Scan for the cell matching the given text and deliver its (X, Y) coordinate at center. 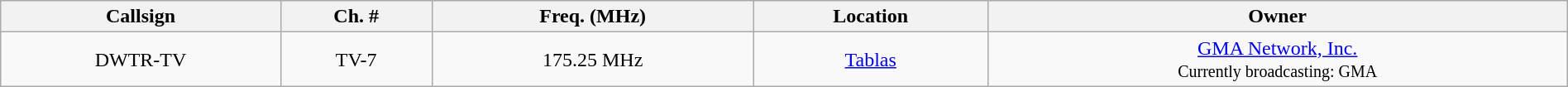
GMA Network, Inc.Currently broadcasting: GMA (1277, 60)
DWTR-TV (141, 60)
Owner (1277, 17)
Callsign (141, 17)
Location (870, 17)
Ch. # (356, 17)
Freq. (MHz) (592, 17)
175.25 MHz (592, 60)
TV-7 (356, 60)
Tablas (870, 60)
